Provide the [X, Y] coordinate of the cell's center where the given text is located.  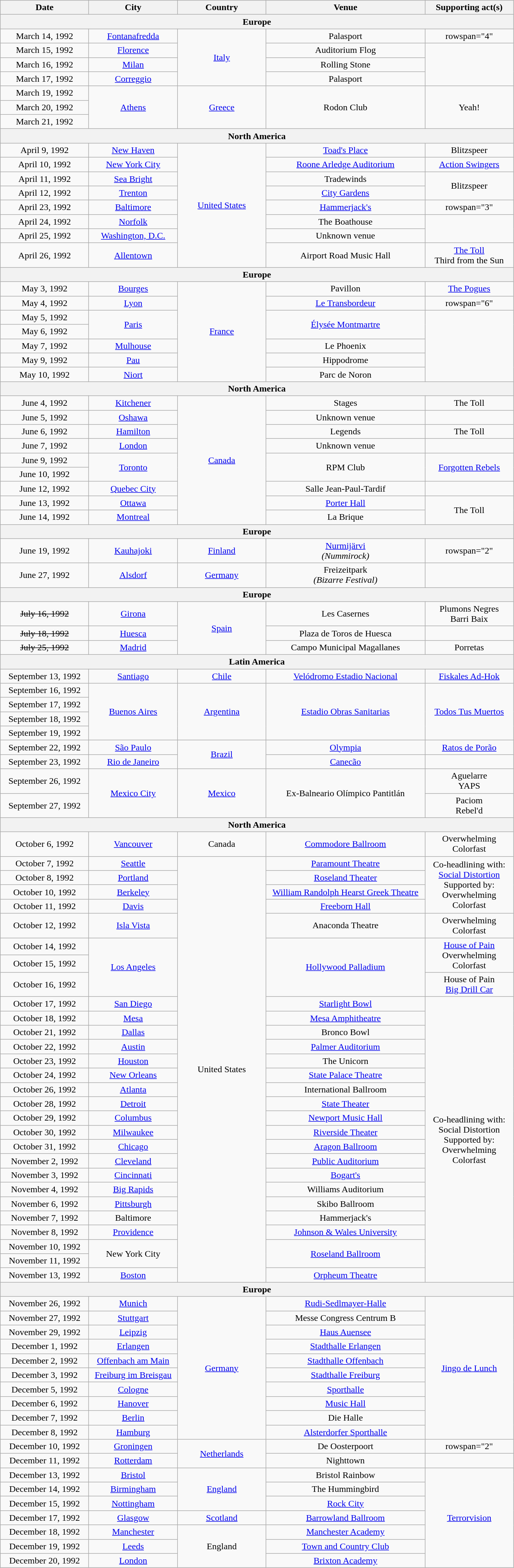
Cincinnati [133, 1175]
Forgotten Rebels [469, 467]
Pau [133, 360]
Glasgow [133, 1518]
Rotterdam [133, 1461]
Austin [133, 1047]
November 8, 1992 [45, 1232]
Toronto [133, 467]
Auditorium Flog [346, 50]
May 4, 1992 [45, 303]
Public Auditorium [346, 1161]
November 4, 1992 [45, 1189]
Terrorvision [469, 1518]
Huesca [133, 633]
March 16, 1992 [45, 65]
April 10, 1992 [45, 164]
Washington, D.C. [133, 236]
The Hummingbird [346, 1489]
March 20, 1992 [45, 107]
October 22, 1992 [45, 1047]
Jingo de Lunch [469, 1368]
May 7, 1992 [45, 346]
Stadthalle Erlangen [346, 1346]
Action Swingers [469, 164]
Ratos de Porão [469, 747]
Ex-Balneario Olímpico Pantitlán [346, 793]
Fiskales Ad-Hok [469, 676]
Bristol [133, 1475]
October 31, 1992 [45, 1146]
Mesa [133, 1018]
October 23, 1992 [45, 1061]
Todos Tus Muertos [469, 712]
Big Rapids [133, 1189]
June 12, 1992 [45, 489]
October 12, 1992 [45, 926]
October 26, 1992 [45, 1089]
Berkeley [133, 892]
Palmer Auditorium [346, 1047]
September 19, 1992 [45, 733]
March 21, 1992 [45, 122]
Orpheum Theatre [346, 1275]
Berlin [133, 1418]
Leeds [133, 1546]
Montreal [133, 517]
Chicago [133, 1146]
Johnson & Wales University [346, 1232]
City Gardens [346, 193]
Town and Country Club [346, 1546]
Plaza de Toros de Huesca [346, 633]
Hippodrome [346, 360]
rowspan="6" [469, 303]
December 17, 1992 [45, 1518]
November 29, 1992 [45, 1332]
San Diego [133, 1004]
December 3, 1992 [45, 1375]
November 2, 1992 [45, 1161]
November 10, 1992 [45, 1247]
Rodon Club [346, 107]
October 21, 1992 [45, 1032]
Chile [222, 676]
France [222, 332]
State Theater [346, 1104]
Porretas [469, 647]
Pittsburgh [133, 1203]
Roseland Ballroom [346, 1254]
RPM Club [346, 467]
Davis [133, 906]
December 7, 1992 [45, 1418]
September 27, 1992 [45, 806]
May 3, 1992 [45, 289]
Trenton [133, 193]
rowspan="3" [469, 207]
April 24, 1992 [45, 222]
Spain [222, 628]
Roone Arledge Auditorium [346, 164]
Fontanafredda [133, 36]
Starlight Bowl [346, 1004]
Bronco Bowl [346, 1032]
Barrowland Ballroom [346, 1518]
November 6, 1992 [45, 1203]
November 26, 1992 [45, 1304]
Roseland Theater [346, 878]
October 30, 1992 [45, 1132]
October 11, 1992 [45, 906]
Isla Vista [133, 926]
June 5, 1992 [45, 417]
October 15, 1992 [45, 964]
Cleveland [133, 1161]
Hamburg [133, 1432]
December 5, 1992 [45, 1389]
Freizeitpark(Bizarre Festival) [346, 575]
Offenbach am Main [133, 1361]
Messe Congress Centrum B [346, 1318]
Velódromo Estadio Nacional [346, 676]
October 10, 1992 [45, 892]
Aragon Ballroom [346, 1146]
Boston [133, 1275]
Netherlands [222, 1454]
December 13, 1992 [45, 1475]
March 19, 1992 [45, 93]
November 27, 1992 [45, 1318]
Detroit [133, 1104]
November 11, 1992 [45, 1261]
Mulhouse [133, 346]
Florence [133, 50]
June 7, 1992 [45, 446]
June 9, 1992 [45, 460]
Italy [222, 57]
Lyon [133, 303]
Rudi-Sedlmayer-Halle [346, 1304]
Pavillon [346, 289]
Plumons NegresBarri Baix [469, 614]
Freiburg im Breisgau [133, 1375]
November 3, 1992 [45, 1175]
September 26, 1992 [45, 781]
Los Angeles [133, 967]
December 15, 1992 [45, 1503]
The Unicorn [346, 1061]
The Boathouse [346, 222]
Yeah! [469, 107]
Riverside Theater [346, 1132]
Olympia [346, 747]
December 1, 1992 [45, 1346]
Seattle [133, 863]
Commodore Ballroom [346, 844]
Sea Bright [133, 179]
House of PainOverwhelming Colorfast [469, 955]
Anaconda Theatre [346, 926]
September 13, 1992 [45, 676]
Groningen [133, 1446]
March 17, 1992 [45, 79]
April 25, 1992 [45, 236]
Salle Jean-Paul-Tardif [346, 489]
Élysée Montmartre [346, 324]
Tradewinds [346, 179]
Venue [346, 8]
May 9, 1992 [45, 360]
October 16, 1992 [45, 985]
July 25, 1992 [45, 647]
Athens [133, 107]
Munich [133, 1304]
May 6, 1992 [45, 332]
Freeborn Hall [346, 906]
May 5, 1992 [45, 317]
December 10, 1992 [45, 1446]
Alsdorf [133, 575]
September 18, 1992 [45, 719]
December 20, 1992 [45, 1560]
October 17, 1992 [45, 1004]
Stuttgart [133, 1318]
September 17, 1992 [45, 705]
Houston [133, 1061]
Le Phoenix [346, 346]
Stages [346, 403]
Estadio Obras Sanitarias [346, 712]
New Haven [133, 150]
Niort [133, 374]
Country [222, 8]
June 6, 1992 [45, 432]
Allentown [133, 255]
April 23, 1992 [45, 207]
November 13, 1992 [45, 1275]
Alsterdorfer Sporthalle [346, 1432]
State Palace Theatre [346, 1075]
The TollThird from the Sun [469, 255]
Rio de Janeiro [133, 762]
September 16, 1992 [45, 690]
Sporthalle [346, 1389]
Portland [133, 878]
Leipzig [133, 1332]
Buenos Aires [133, 712]
December 8, 1992 [45, 1432]
De Oosterpoort [346, 1446]
Ottawa [133, 503]
December 18, 1992 [45, 1532]
Nurmijärvi(Nummirock) [346, 551]
Oshawa [133, 417]
Paris [133, 324]
June 4, 1992 [45, 403]
Rolling Stone [346, 65]
Bogart's [346, 1175]
Kauhajoki [133, 551]
PaciomRebel'd [469, 806]
Bristol Rainbow [346, 1475]
Airport Road Music Hall [346, 255]
June 14, 1992 [45, 517]
April 12, 1992 [45, 193]
March 15, 1992 [45, 50]
December 14, 1992 [45, 1489]
Finland [222, 551]
Parc de Noron [346, 374]
June 19, 1992 [45, 551]
Santiago [133, 676]
Legends [346, 432]
October 24, 1992 [45, 1075]
House of PainBig Drill Car [469, 985]
Norfolk [133, 222]
June 27, 1992 [45, 575]
Williams Auditorium [346, 1189]
September 23, 1992 [45, 762]
Hollywood Palladium [346, 967]
October 7, 1992 [45, 863]
Milan [133, 65]
Argentina [222, 712]
Latin America [257, 662]
Vancouver [133, 844]
December 19, 1992 [45, 1546]
Cologne [133, 1389]
Canecão [346, 762]
December 6, 1992 [45, 1403]
New Orleans [133, 1075]
The Pogues [469, 289]
Le Transbordeur [346, 303]
October 8, 1992 [45, 878]
December 2, 1992 [45, 1361]
Rock City [346, 1503]
Music Hall [346, 1403]
Brixton Academy [346, 1560]
Paramount Theatre [346, 863]
Providence [133, 1232]
October 14, 1992 [45, 946]
Quebec City [133, 489]
October 18, 1992 [45, 1018]
Mesa Amphitheatre [346, 1018]
Stadthalle Freiburg [346, 1375]
International Ballroom [346, 1089]
Birmingham [133, 1489]
October 29, 1992 [45, 1118]
November 7, 1992 [45, 1218]
June 13, 1992 [45, 503]
City [133, 8]
Atlanta [133, 1089]
La Brique [346, 517]
Nottingham [133, 1503]
Brazil [222, 755]
April 26, 1992 [45, 255]
Girona [133, 614]
Madrid [133, 647]
Hamilton [133, 432]
Correggio [133, 79]
Mexico City [133, 793]
Greece [222, 107]
Newport Music Hall [346, 1118]
Milwaukee [133, 1132]
Die Halle [346, 1418]
AguelarreYAPS [469, 781]
Les Casernes [346, 614]
Porter Hall [346, 503]
May 10, 1992 [45, 374]
Scotland [222, 1518]
Dallas [133, 1032]
Stadthalle Offenbach [346, 1361]
Hanover [133, 1403]
October 28, 1992 [45, 1104]
Mexico [222, 793]
Skibo Ballroom [346, 1203]
Bourges [133, 289]
July 18, 1992 [45, 633]
Date [45, 8]
December 11, 1992 [45, 1461]
Campo Municipal Magallanes [346, 647]
William Randolph Hearst Greek Theatre [346, 892]
Haus Auensee [346, 1332]
October 6, 1992 [45, 844]
April 9, 1992 [45, 150]
Manchester Academy [346, 1532]
September 22, 1992 [45, 747]
June 10, 1992 [45, 474]
Columbus [133, 1118]
rowspan="4" [469, 36]
Kitchener [133, 403]
March 14, 1992 [45, 36]
July 16, 1992 [45, 614]
April 11, 1992 [45, 179]
Supporting act(s) [469, 8]
Erlangen [133, 1346]
São Paulo [133, 747]
Toad's Place [346, 150]
Manchester [133, 1532]
Nighttown [346, 1461]
